Return the (x, y) coordinate for the center point of the cell that contains the specified text.  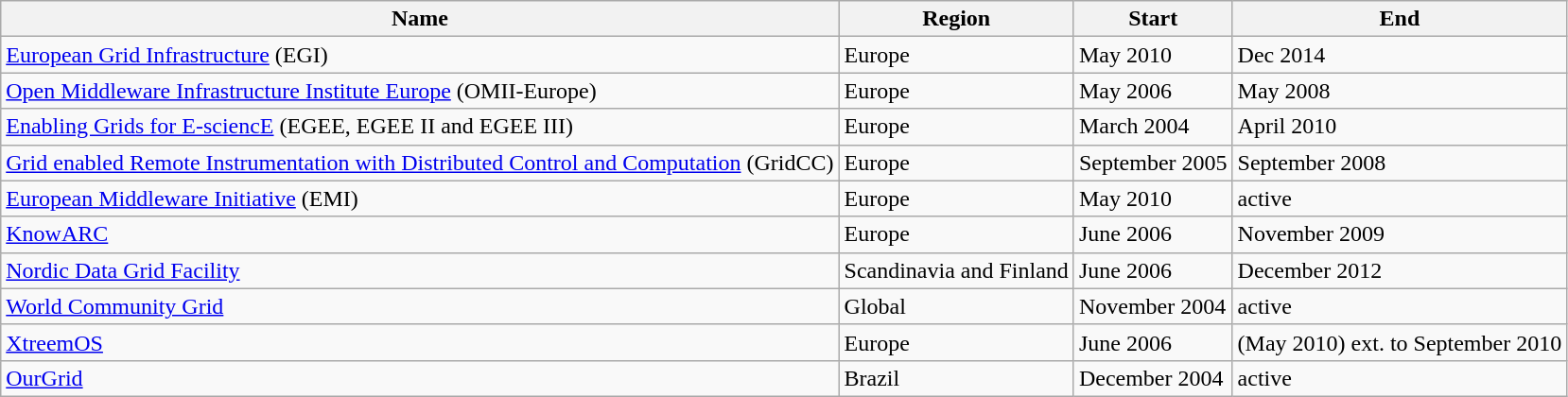
End (1400, 19)
April 2010 (1400, 127)
November 2004 (1153, 306)
December 2012 (1400, 270)
December 2004 (1153, 378)
Start (1153, 19)
September 2008 (1400, 163)
XtreemOS (420, 342)
Nordic Data Grid Facility (420, 270)
(May 2010) ext. to September 2010 (1400, 342)
Region (956, 19)
Enabling Grids for E-sciencE (EGEE, EGEE II and EGEE III) (420, 127)
European Grid Infrastructure (EGI) (420, 55)
March 2004 (1153, 127)
OurGrid (420, 378)
November 2009 (1400, 234)
Name (420, 19)
Open Middleware Infrastructure Institute Europe (OMII-Europe) (420, 91)
Grid enabled Remote Instrumentation with Distributed Control and Computation (GridCC) (420, 163)
May 2008 (1400, 91)
September 2005 (1153, 163)
Scandinavia and Finland (956, 270)
European Middleware Initiative (EMI) (420, 198)
Brazil (956, 378)
Global (956, 306)
Dec 2014 (1400, 55)
May 2006 (1153, 91)
KnowARC (420, 234)
World Community Grid (420, 306)
